Locate the cell with the specified text and output its (x, y) center coordinate. 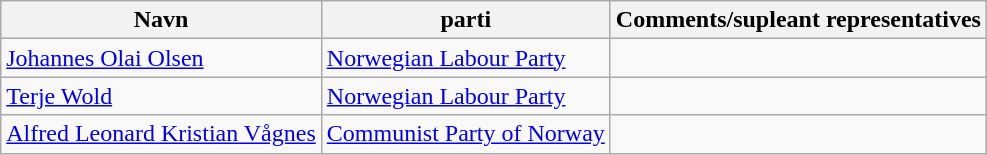
Navn (162, 20)
Alfred Leonard Kristian Vågnes (162, 134)
Terje Wold (162, 96)
Johannes Olai Olsen (162, 58)
parti (466, 20)
Comments/supleant representatives (798, 20)
Communist Party of Norway (466, 134)
